Find where the given text appears and provide that cell's center as (X, Y) coordinate. 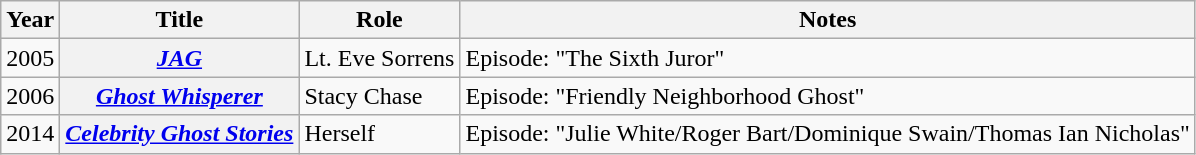
Episode: "Julie White/Roger Bart/Dominique Swain/Thomas Ian Nicholas" (828, 134)
2005 (30, 58)
Ghost Whisperer (180, 96)
Stacy Chase (380, 96)
Role (380, 20)
Episode: "Friendly Neighborhood Ghost" (828, 96)
2014 (30, 134)
Title (180, 20)
2006 (30, 96)
Episode: "The Sixth Juror" (828, 58)
JAG (180, 58)
Herself (380, 134)
Celebrity Ghost Stories (180, 134)
Lt. Eve Sorrens (380, 58)
Year (30, 20)
Notes (828, 20)
